Locate the cell with the specified text and output its (X, Y) center coordinate. 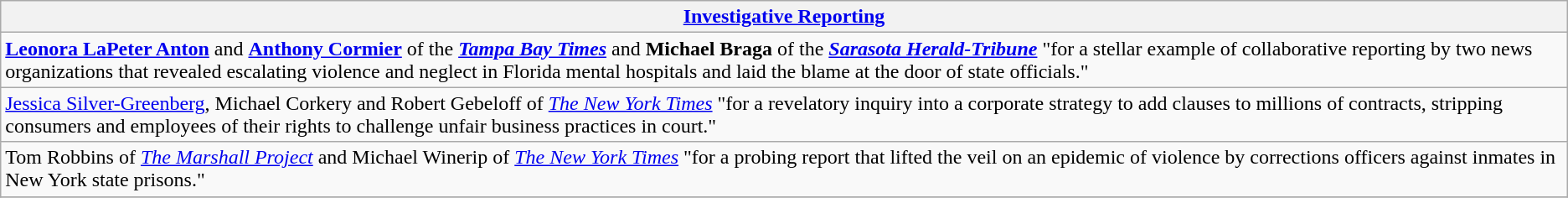
Investigative Reporting (784, 17)
